Scan for the cell matching the given text and deliver its [x, y] coordinate at center. 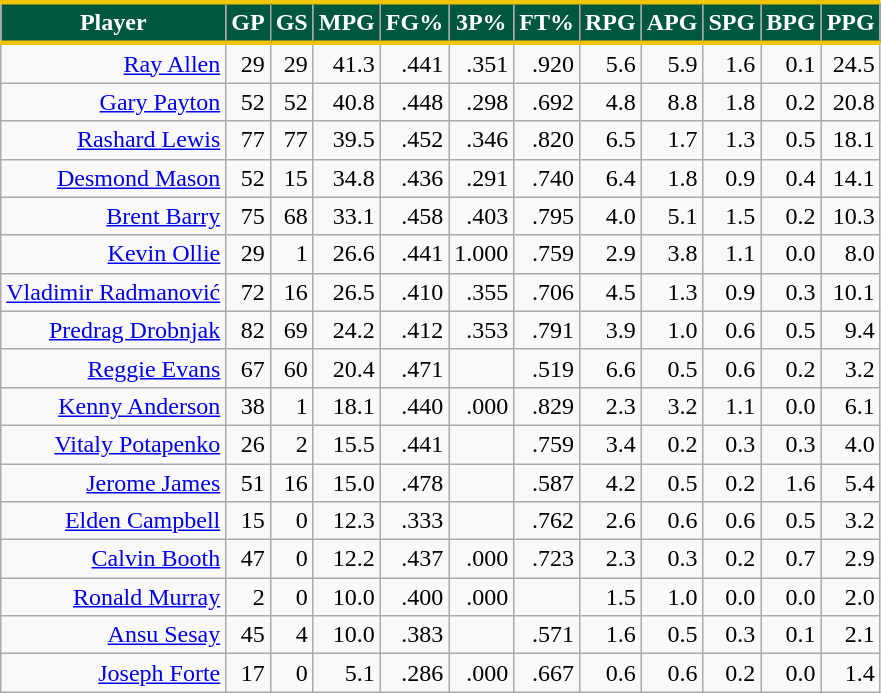
6.6 [610, 368]
Gary Payton [114, 102]
17 [248, 673]
.471 [414, 368]
.820 [547, 140]
10.1 [850, 292]
68 [292, 216]
.412 [414, 330]
.400 [414, 597]
Brent Barry [114, 216]
20.4 [346, 368]
Desmond Mason [114, 178]
5.6 [610, 63]
.920 [547, 63]
5.9 [672, 63]
Player [114, 22]
4.8 [610, 102]
.440 [414, 406]
.351 [482, 63]
3P% [482, 22]
SPG [732, 22]
Ronald Murray [114, 597]
12.2 [346, 559]
60 [292, 368]
6.1 [850, 406]
Vitaly Potapenko [114, 444]
RPG [610, 22]
GP [248, 22]
.286 [414, 673]
20.8 [850, 102]
.436 [414, 178]
.571 [547, 635]
26 [248, 444]
15.0 [346, 483]
8.0 [850, 254]
Calvin Booth [114, 559]
4 [292, 635]
40.8 [346, 102]
.667 [547, 673]
.706 [547, 292]
.410 [414, 292]
.519 [547, 368]
24.5 [850, 63]
26.6 [346, 254]
Kevin Ollie [114, 254]
.762 [547, 521]
33.1 [346, 216]
12.3 [346, 521]
FT% [547, 22]
.587 [547, 483]
1.4 [850, 673]
6.4 [610, 178]
24.2 [346, 330]
10.3 [850, 216]
3.4 [610, 444]
0.7 [791, 559]
Reggie Evans [114, 368]
3.8 [672, 254]
.829 [547, 406]
Joseph Forte [114, 673]
2.6 [610, 521]
72 [248, 292]
Rashard Lewis [114, 140]
Ansu Sesay [114, 635]
38 [248, 406]
75 [248, 216]
47 [248, 559]
2.1 [850, 635]
.452 [414, 140]
.333 [414, 521]
26.5 [346, 292]
1.000 [482, 254]
APG [672, 22]
.723 [547, 559]
3.9 [610, 330]
39.5 [346, 140]
.740 [547, 178]
.437 [414, 559]
51 [248, 483]
82 [248, 330]
8.8 [672, 102]
1.7 [672, 140]
9.4 [850, 330]
5.4 [850, 483]
PPG [850, 22]
BPG [791, 22]
0.4 [791, 178]
Kenny Anderson [114, 406]
Jerome James [114, 483]
45 [248, 635]
.403 [482, 216]
.448 [414, 102]
34.8 [346, 178]
67 [248, 368]
Ray Allen [114, 63]
GS [292, 22]
Predrag Drobnjak [114, 330]
.383 [414, 635]
FG% [414, 22]
MPG [346, 22]
.291 [482, 178]
.692 [547, 102]
.355 [482, 292]
69 [292, 330]
.458 [414, 216]
.795 [547, 216]
.346 [482, 140]
14.1 [850, 178]
4.5 [610, 292]
15.5 [346, 444]
4.2 [610, 483]
Vladimir Radmanović [114, 292]
.791 [547, 330]
6.5 [610, 140]
Elden Campbell [114, 521]
.478 [414, 483]
.353 [482, 330]
41.3 [346, 63]
.298 [482, 102]
2.0 [850, 597]
